Return (X, Y) of the center of cell containing provided text 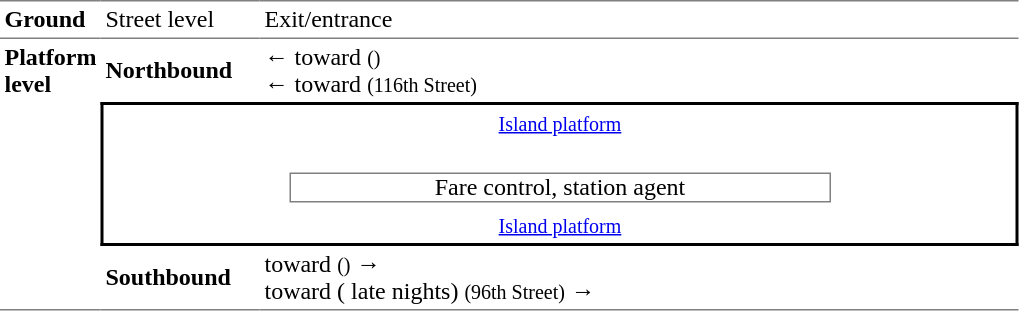
Northbound (180, 70)
Street level (180, 19)
Southbound (180, 278)
toward () → toward ( late nights) (96th Street) → (640, 278)
Platform level (50, 174)
Ground (50, 19)
← toward ()← toward (116th Street) (640, 70)
Exit/entrance (640, 19)
